Pinpoint the cell where the given text exists, returning its (X, Y) midpoint coordinate. 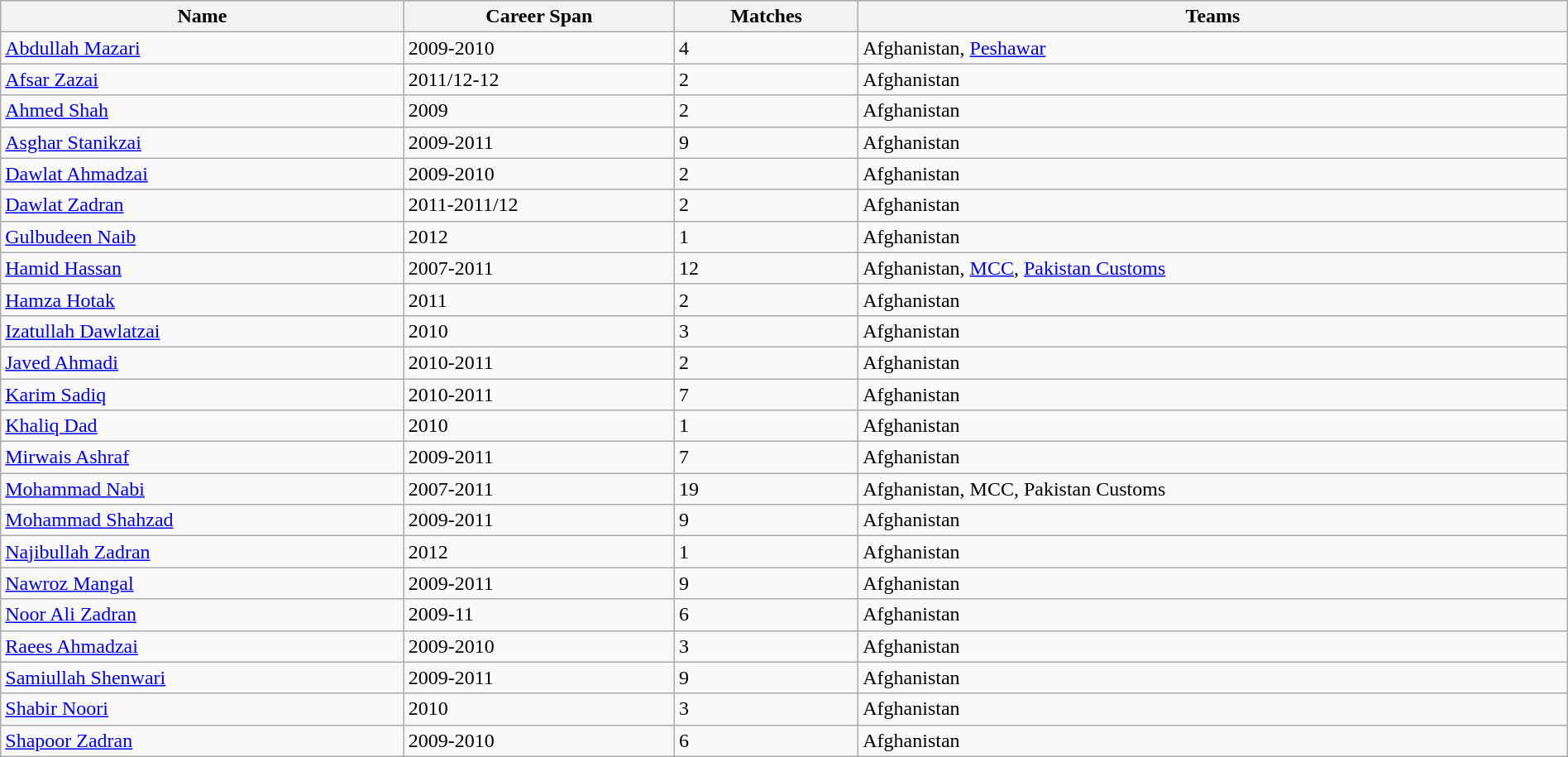
2011/12-12 (539, 79)
Ahmed Shah (202, 111)
2009 (539, 111)
Name (202, 17)
2009-11 (539, 615)
Mirwais Ashraf (202, 458)
Mohammad Shahzad (202, 520)
Samiullah Shenwari (202, 678)
Shabir Noori (202, 709)
Noor Ali Zadran (202, 615)
Raees Ahmadzai (202, 646)
Dawlat Zadran (202, 205)
2011 (539, 299)
12 (767, 268)
Izatullah Dawlatzai (202, 331)
Career Span (539, 17)
Gulbudeen Naib (202, 237)
Shapoor Zadran (202, 740)
4 (767, 48)
Najibullah Zadran (202, 552)
Afsar Zazai (202, 79)
2011-2011/12 (539, 205)
Dawlat Ahmadzai (202, 174)
Matches (767, 17)
Nawroz Mangal (202, 583)
Hamid Hassan (202, 268)
Abdullah Mazari (202, 48)
19 (767, 489)
Teams (1213, 17)
Khaliq Dad (202, 426)
Hamza Hotak (202, 299)
Asghar Stanikzai (202, 142)
Afghanistan, Peshawar (1213, 48)
Karim Sadiq (202, 395)
Mohammad Nabi (202, 489)
Javed Ahmadi (202, 362)
